From the cell containing the given text, extract its center point as (x, y) coordinate. 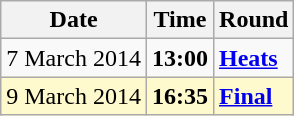
7 March 2014 (74, 58)
Round (254, 20)
16:35 (180, 96)
Final (254, 96)
9 March 2014 (74, 96)
Date (74, 20)
Heats (254, 58)
13:00 (180, 58)
Time (180, 20)
